Return the (x, y) coordinate for the center point of the cell that contains the specified text.  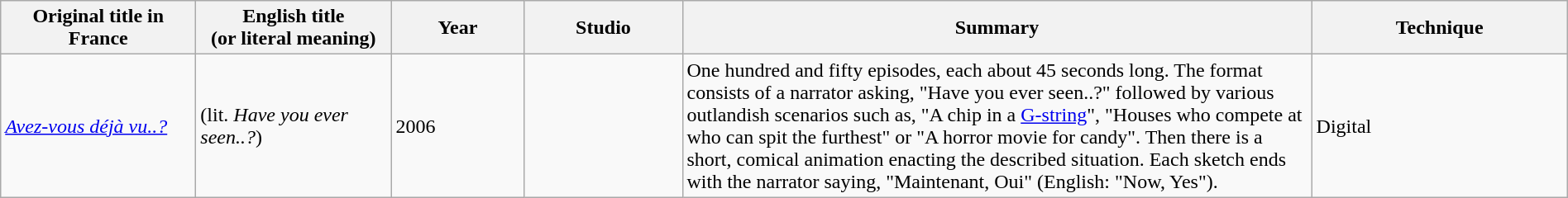
Technique (1439, 28)
Avez-vous déjà vu..? (98, 125)
(lit. Have you ever seen..?) (294, 125)
Year (458, 28)
Studio (604, 28)
Original title in France (98, 28)
English title(or literal meaning) (294, 28)
2006 (458, 125)
Digital (1439, 125)
Summary (997, 28)
